Locate the cell with the specified text and output its (x, y) center coordinate. 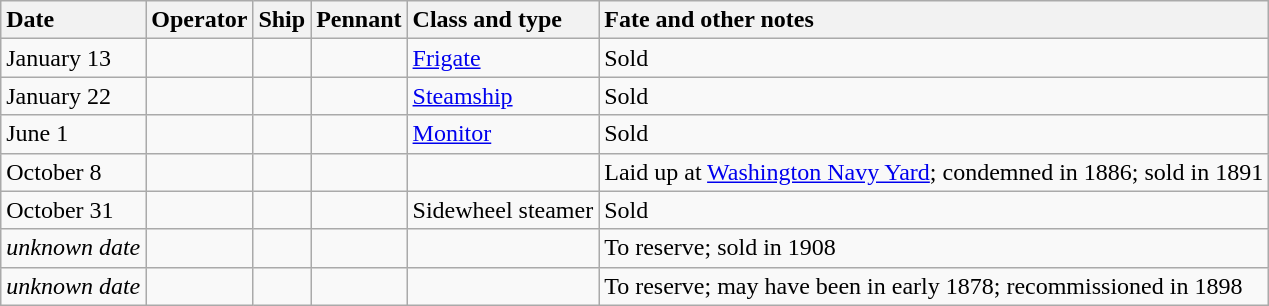
To reserve; sold in 1908 (934, 248)
Monitor (503, 134)
June 1 (74, 134)
Ship (282, 20)
Laid up at Washington Navy Yard; condemned in 1886; sold in 1891 (934, 172)
Date (74, 20)
Operator (200, 20)
January 13 (74, 58)
To reserve; may have been in early 1878; recommissioned in 1898 (934, 286)
Steamship (503, 96)
October 31 (74, 210)
Frigate (503, 58)
Class and type (503, 20)
Pennant (359, 20)
January 22 (74, 96)
Sidewheel steamer (503, 210)
October 8 (74, 172)
Fate and other notes (934, 20)
